Search for the cell housing the specified text and yield its [x, y] center coordinate. 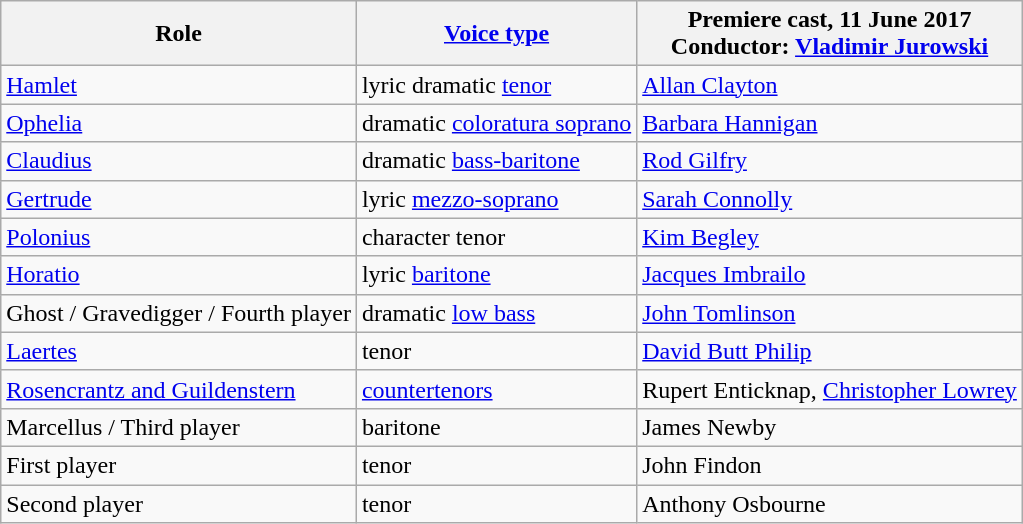
Claudius [179, 161]
dramatic bass-baritone [496, 161]
countertenors [496, 389]
Sarah Connolly [830, 199]
Jacques Imbrailo [830, 275]
Barbara Hannigan [830, 123]
First player [179, 465]
Premiere cast, 11 June 2017Conductor: Vladimir Jurowski [830, 34]
lyric mezzo-soprano [496, 199]
Ophelia [179, 123]
Polonius [179, 237]
Ghost / Gravedigger / Fourth player [179, 313]
Gertrude [179, 199]
lyric baritone [496, 275]
Role [179, 34]
Horatio [179, 275]
character tenor [496, 237]
Rosencrantz and Guildenstern [179, 389]
Anthony Osbourne [830, 503]
David Butt Philip [830, 351]
Voice type [496, 34]
Marcellus / Third player [179, 427]
Kim Begley [830, 237]
Rod Gilfry [830, 161]
Laertes [179, 351]
John Tomlinson [830, 313]
Second player [179, 503]
Rupert Enticknap, Christopher Lowrey [830, 389]
baritone [496, 427]
John Findon [830, 465]
dramatic coloratura soprano [496, 123]
dramatic low bass [496, 313]
Allan Clayton [830, 85]
James Newby [830, 427]
lyric dramatic tenor [496, 85]
Hamlet [179, 85]
